Extract the [X, Y] coordinate from the center of the cell holding the provided text.  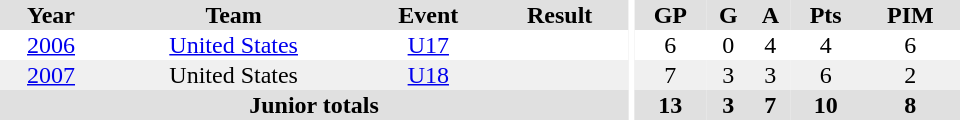
U17 [428, 45]
PIM [910, 15]
0 [728, 45]
Pts [826, 15]
Event [428, 15]
GP [670, 15]
10 [826, 105]
8 [910, 105]
13 [670, 105]
2 [910, 75]
Result [560, 15]
Team [234, 15]
Junior totals [314, 105]
A [770, 15]
G [728, 15]
U18 [428, 75]
2007 [51, 75]
Year [51, 15]
2006 [51, 45]
